For the text-containing cell, return its midpoint in (X, Y) coordinate format. 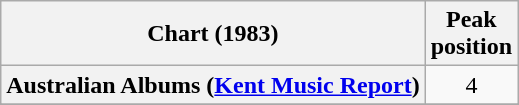
Peak position (471, 34)
Chart (1983) (213, 34)
Australian Albums (Kent Music Report) (213, 85)
4 (471, 85)
